Determine the [x, y] coordinate at the center of the cell enclosing the given text.  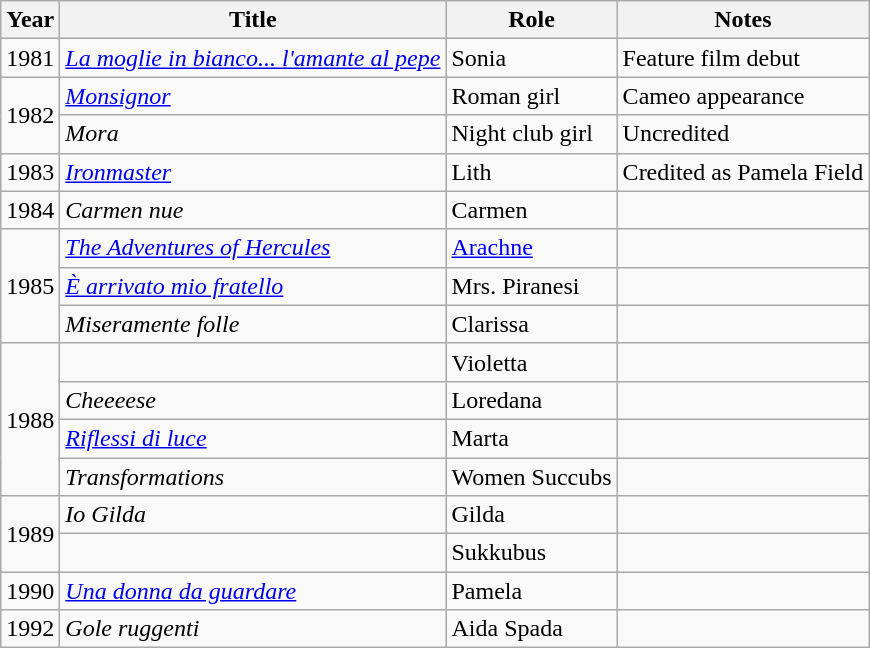
Carmen [532, 210]
Aida Spada [532, 629]
Cameo appearance [743, 96]
Sonia [532, 58]
Miseramente folle [253, 324]
È arrivato mio fratello [253, 286]
La moglie in bianco... l'amante al pepe [253, 58]
Carmen nue [253, 210]
Loredana [532, 400]
1992 [30, 629]
1983 [30, 172]
Uncredited [743, 134]
Pamela [532, 591]
Transformations [253, 477]
1982 [30, 115]
Credited as Pamela Field [743, 172]
Year [30, 20]
Title [253, 20]
1984 [30, 210]
Ironmaster [253, 172]
Sukkubus [532, 553]
1990 [30, 591]
Violetta [532, 362]
Women Succubs [532, 477]
The Adventures of Hercules [253, 248]
Role [532, 20]
1988 [30, 419]
Marta [532, 438]
Roman girl [532, 96]
Night club girl [532, 134]
Feature film debut [743, 58]
Mrs. Piranesi [532, 286]
Lith [532, 172]
Gilda [532, 515]
1985 [30, 286]
Notes [743, 20]
Cheeeese [253, 400]
Una donna da guardare [253, 591]
Io Gilda [253, 515]
Mora [253, 134]
Gole ruggenti [253, 629]
Arachne [532, 248]
Monsignor [253, 96]
1981 [30, 58]
Riflessi di luce [253, 438]
1989 [30, 534]
Clarissa [532, 324]
